Determine the (x, y) coordinate at the center of the cell enclosing the given text.  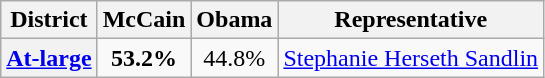
Representative (411, 20)
At-large (49, 58)
53.2% (144, 58)
Stephanie Herseth Sandlin (411, 58)
District (49, 20)
Obama (234, 20)
44.8% (234, 58)
McCain (144, 20)
